From the cell containing the given text, extract its center point as [X, Y] coordinate. 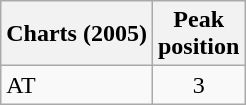
Peakposition [198, 34]
Charts (2005) [77, 34]
AT [77, 85]
3 [198, 85]
